Output the (x, y) coordinate of the center of the cell containing the given text.  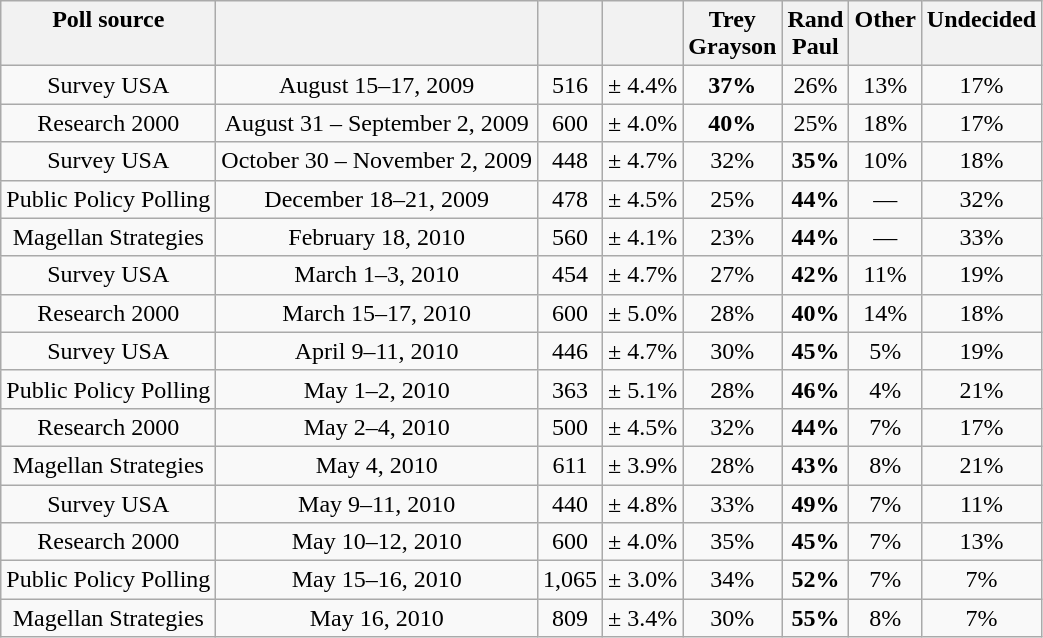
516 (570, 85)
52% (816, 580)
448 (570, 161)
611 (570, 465)
± 3.9% (643, 465)
May 9–11, 2010 (377, 503)
454 (570, 275)
December 18–21, 2009 (377, 199)
August 31 – September 2, 2009 (377, 123)
TreyGrayson (732, 34)
May 15–16, 2010 (377, 580)
446 (570, 351)
± 3.0% (643, 580)
440 (570, 503)
Poll source (108, 34)
478 (570, 199)
± 5.1% (643, 389)
April 9–11, 2010 (377, 351)
May 4, 2010 (377, 465)
500 (570, 427)
Other (885, 34)
4% (885, 389)
August 15–17, 2009 (377, 85)
RandPaul (816, 34)
February 18, 2010 (377, 237)
42% (816, 275)
± 3.4% (643, 618)
May 16, 2010 (377, 618)
± 5.0% (643, 313)
May 1–2, 2010 (377, 389)
27% (732, 275)
43% (816, 465)
May 2–4, 2010 (377, 427)
March 1–3, 2010 (377, 275)
23% (732, 237)
Undecided (981, 34)
± 4.4% (643, 85)
363 (570, 389)
560 (570, 237)
46% (816, 389)
10% (885, 161)
October 30 – November 2, 2009 (377, 161)
± 4.1% (643, 237)
37% (732, 85)
34% (732, 580)
26% (816, 85)
5% (885, 351)
± 4.8% (643, 503)
March 15–17, 2010 (377, 313)
49% (816, 503)
809 (570, 618)
1,065 (570, 580)
55% (816, 618)
14% (885, 313)
May 10–12, 2010 (377, 542)
